Locate the cell with the specified text and output its [X, Y] center coordinate. 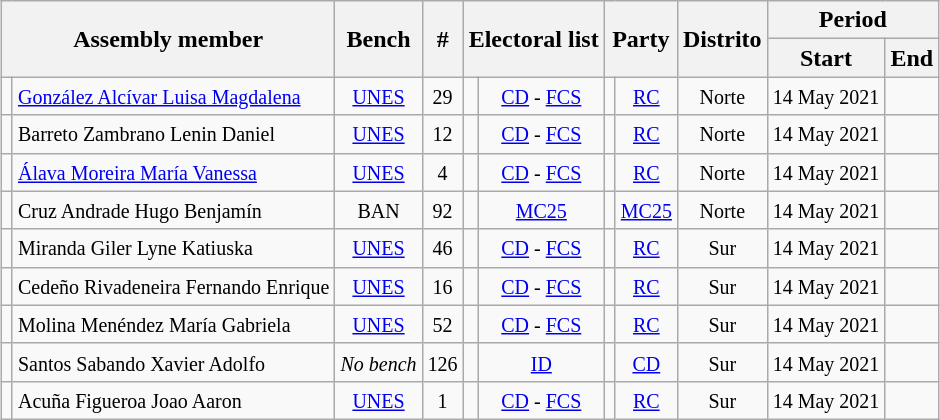
52 [442, 324]
End [912, 58]
29 [442, 96]
Electoral list [534, 39]
16 [442, 286]
CD [646, 362]
Cruz Andrade Hugo Benjamín [174, 210]
12 [442, 134]
Start [826, 58]
Acuña Figueroa Joao Aaron [174, 400]
ID [541, 362]
Distrito [722, 39]
126 [442, 362]
BAN [378, 210]
Álava Moreira María Vanessa [174, 172]
4 [442, 172]
Period [852, 20]
Miranda Giler Lyne Katiuska [174, 248]
46 [442, 248]
Barreto Zambrano Lenin Daniel [174, 134]
Molina Menéndez María Gabriela [174, 324]
Cedeño Rivadeneira Fernando Enrique [174, 286]
# [442, 39]
Assembly member [168, 39]
1 [442, 400]
Santos Sabando Xavier Adolfo [174, 362]
Bench [378, 39]
Party [640, 39]
No bench [378, 362]
92 [442, 210]
González Alcívar Luisa Magdalena [174, 96]
